Output the (x, y) coordinate of the center of the cell containing the given text.  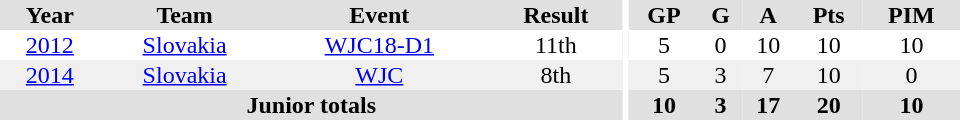
17 (768, 105)
PIM (912, 15)
WJC (380, 75)
Result (556, 15)
G (720, 15)
7 (768, 75)
Junior totals (312, 105)
WJC18-D1 (380, 45)
Pts (829, 15)
20 (829, 105)
Year (50, 15)
2012 (50, 45)
Event (380, 15)
A (768, 15)
Team (185, 15)
8th (556, 75)
11th (556, 45)
2014 (50, 75)
GP (664, 15)
